Pinpoint the cell where the given text exists, returning its [X, Y] midpoint coordinate. 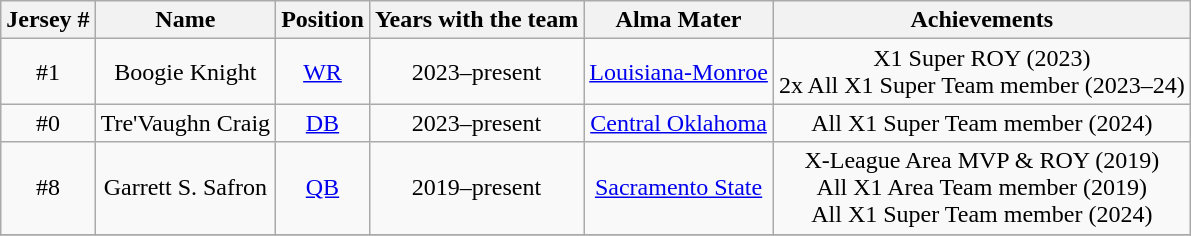
Central Oklahoma [679, 123]
Alma Mater [679, 20]
WR [323, 72]
Name [185, 20]
DB [323, 123]
#8 [48, 188]
QB [323, 188]
Boogie Knight [185, 72]
Tre'Vaughn Craig [185, 123]
#1 [48, 72]
Garrett S. Safron [185, 188]
2019–present [476, 188]
Louisiana-Monroe [679, 72]
Years with the team [476, 20]
X-League Area MVP & ROY (2019)All X1 Area Team member (2019) All X1 Super Team member (2024) [982, 188]
Jersey # [48, 20]
All X1 Super Team member (2024) [982, 123]
#0 [48, 123]
Sacramento State [679, 188]
X1 Super ROY (2023) 2x All X1 Super Team member (2023–24) [982, 72]
Achievements [982, 20]
Position [323, 20]
